Search for the cell housing the specified text and yield its [x, y] center coordinate. 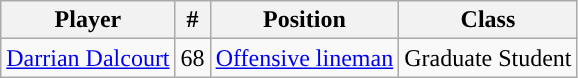
Graduate Student [488, 58]
68 [192, 58]
Darrian Dalcourt [88, 58]
Offensive lineman [304, 58]
Class [488, 20]
Player [88, 20]
Position [304, 20]
# [192, 20]
